Search for the cell housing the specified text and yield its [x, y] center coordinate. 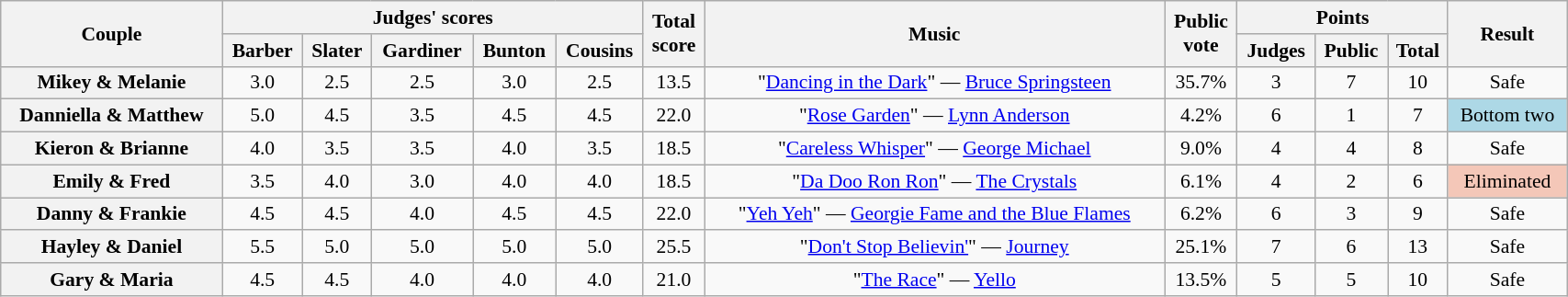
Result [1506, 33]
Gary & Maria [112, 280]
Cousins [600, 51]
Emily & Fred [112, 181]
6.2% [1201, 214]
21.0 [673, 280]
Kieron & Brianne [112, 149]
5.5 [263, 247]
Total [1417, 51]
Couple [112, 33]
Bottom two [1506, 116]
Totalscore [673, 33]
6.1% [1201, 181]
Hayley & Daniel [112, 247]
Barber [263, 51]
Danniella & Matthew [112, 116]
Gardiner [423, 51]
9 [1417, 214]
9.0% [1201, 149]
Public [1350, 51]
Eliminated [1506, 181]
Bunton [514, 51]
"The Race" — Yello [935, 280]
4.2% [1201, 116]
Points [1343, 17]
Slater [336, 51]
Danny & Frankie [112, 214]
Music [935, 33]
Judges [1277, 51]
25.1% [1201, 247]
Mikey & Melanie [112, 83]
13.5 [673, 83]
"Da Doo Ron Ron" — The Crystals [935, 181]
1 [1350, 116]
13 [1417, 247]
2 [1350, 181]
25.5 [673, 247]
35.7% [1201, 83]
"Dancing in the Dark" — Bruce Springsteen [935, 83]
"Careless Whisper" — George Michael [935, 149]
"Rose Garden" — Lynn Anderson [935, 116]
Judges' scores [433, 17]
Publicvote [1201, 33]
8 [1417, 149]
13.5% [1201, 280]
"Don't Stop Believin'" — Journey [935, 247]
"Yeh Yeh" — Georgie Fame and the Blue Flames [935, 214]
